Identify which cell holds the provided text, then report its (x, y) central coordinate. 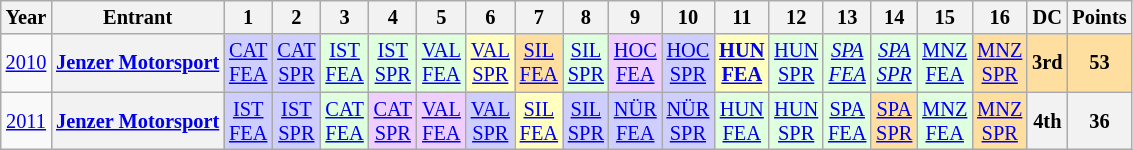
6 (490, 17)
12 (796, 17)
4 (393, 17)
1 (248, 17)
Entrant (138, 17)
15 (944, 17)
4th (1047, 121)
5 (442, 17)
11 (742, 17)
7 (539, 17)
2011 (26, 121)
8 (586, 17)
53 (1099, 63)
Year (26, 17)
36 (1099, 121)
3rd (1047, 63)
DC (1047, 17)
NÜRSPR (688, 121)
9 (636, 17)
NÜRFEA (636, 121)
2 (296, 17)
13 (847, 17)
2010 (26, 63)
Points (1099, 17)
10 (688, 17)
14 (894, 17)
3 (344, 17)
HOCFEA (636, 63)
16 (1000, 17)
HOCSPR (688, 63)
